Return the [X, Y] coordinate for the center point of the cell that contains the specified text.  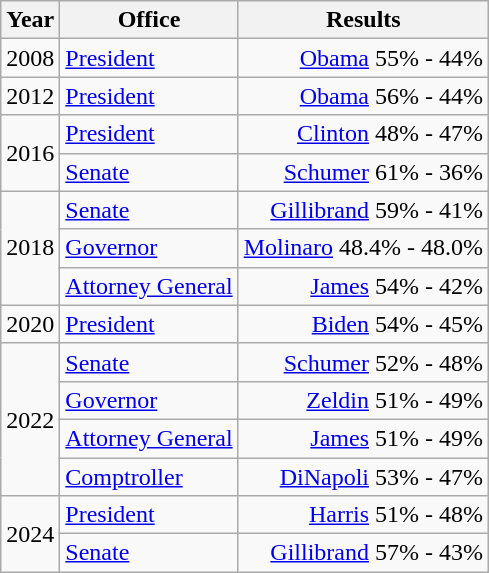
Obama 56% - 44% [363, 96]
James 51% - 49% [363, 438]
Schumer 61% - 36% [363, 172]
2008 [30, 58]
Harris 51% - 48% [363, 515]
Year [30, 20]
2024 [30, 534]
DiNapoli 53% - 47% [363, 477]
2020 [30, 324]
Biden 54% - 45% [363, 324]
Comptroller [149, 477]
2012 [30, 96]
Obama 55% - 44% [363, 58]
2018 [30, 248]
2016 [30, 153]
Results [363, 20]
Clinton 48% - 47% [363, 134]
Office [149, 20]
Schumer 52% - 48% [363, 362]
2022 [30, 419]
Gillibrand 57% - 43% [363, 553]
Gillibrand 59% - 41% [363, 210]
James 54% - 42% [363, 286]
Zeldin 51% - 49% [363, 400]
Molinaro 48.4% - 48.0% [363, 248]
